Return (x, y) of the center of cell containing provided text 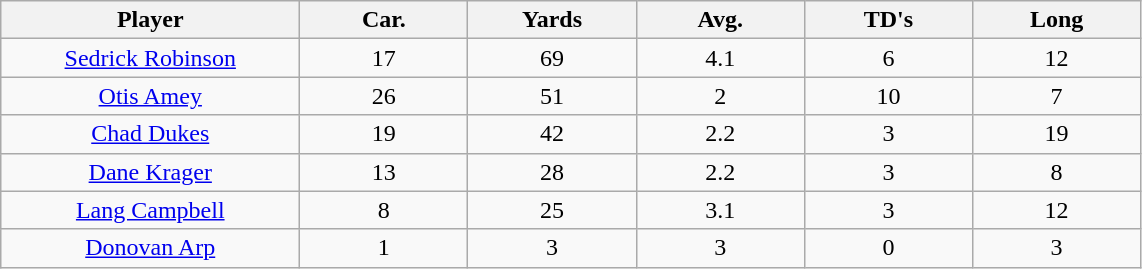
Donovan Arp (150, 248)
26 (384, 96)
25 (552, 210)
Otis Amey (150, 96)
7 (1056, 96)
Dane Krager (150, 172)
Player (150, 20)
Long (1056, 20)
6 (888, 58)
51 (552, 96)
Yards (552, 20)
2 (720, 96)
TD's (888, 20)
28 (552, 172)
13 (384, 172)
69 (552, 58)
Car. (384, 20)
17 (384, 58)
Chad Dukes (150, 134)
4.1 (720, 58)
Avg. (720, 20)
42 (552, 134)
0 (888, 248)
Lang Campbell (150, 210)
1 (384, 248)
3.1 (720, 210)
10 (888, 96)
Sedrick Robinson (150, 58)
